Search for the cell housing the specified text and yield its (X, Y) center coordinate. 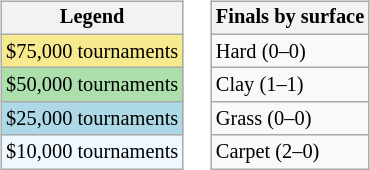
Hard (0–0) (290, 51)
Grass (0–0) (290, 119)
$75,000 tournaments (92, 51)
$25,000 tournaments (92, 119)
Clay (1–1) (290, 85)
$50,000 tournaments (92, 85)
Carpet (2–0) (290, 152)
Finals by surface (290, 18)
Legend (92, 18)
$10,000 tournaments (92, 152)
